Search for the cell housing the specified text and yield its [X, Y] center coordinate. 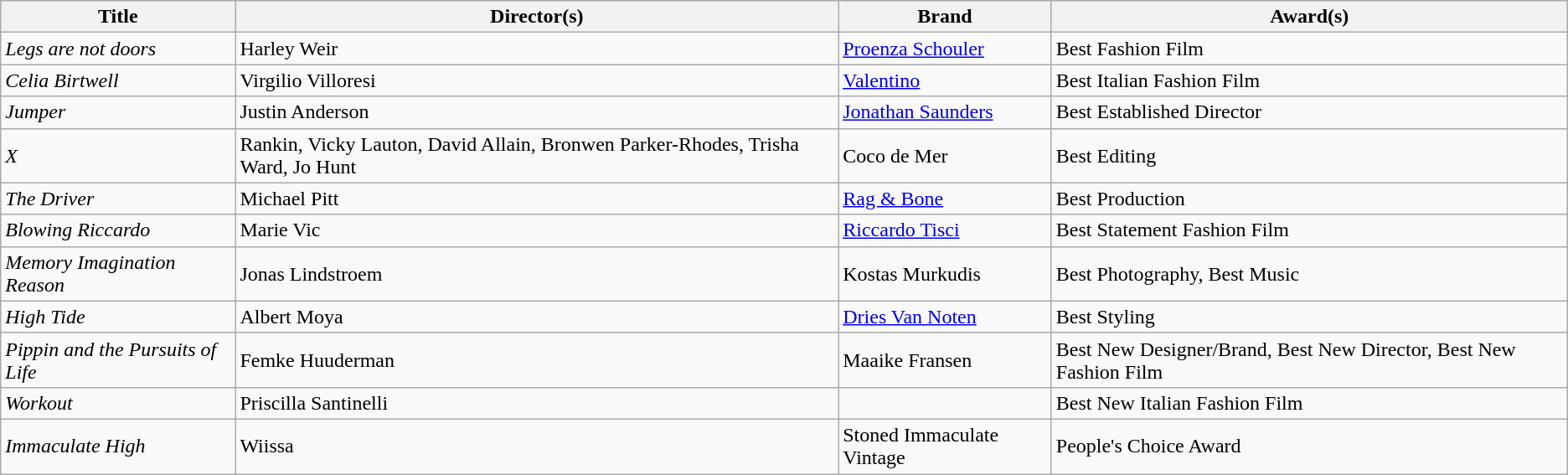
Coco de Mer [945, 156]
Justin Anderson [537, 112]
High Tide [118, 317]
Legs are not doors [118, 49]
Albert Moya [537, 317]
Best Statement Fashion Film [1309, 230]
Best Italian Fashion Film [1309, 80]
Valentino [945, 80]
Blowing Riccardo [118, 230]
Best Production [1309, 199]
Best Styling [1309, 317]
Award(s) [1309, 17]
Virgilio Villoresi [537, 80]
Best Photography, Best Music [1309, 273]
Celia Birtwell [118, 80]
Best Editing [1309, 156]
Brand [945, 17]
Pippin and the Pursuits of Life [118, 360]
Stoned Immaculate Vintage [945, 446]
Femke Huuderman [537, 360]
Riccardo Tisci [945, 230]
Director(s) [537, 17]
Memory Imagination Reason [118, 273]
Wiissa [537, 446]
Best New Italian Fashion Film [1309, 403]
Maaike Fransen [945, 360]
Harley Weir [537, 49]
Best New Designer/Brand, Best New Director, Best New Fashion Film [1309, 360]
Marie Vic [537, 230]
Immaculate High [118, 446]
Workout [118, 403]
Jonas Lindstroem [537, 273]
Rag & Bone [945, 199]
Dries Van Noten [945, 317]
Priscilla Santinelli [537, 403]
Best Fashion Film [1309, 49]
Proenza Schouler [945, 49]
Jumper [118, 112]
Rankin, Vicky Lauton, David Allain, Bronwen Parker-Rhodes, Trisha Ward, Jo Hunt [537, 156]
The Driver [118, 199]
Best Established Director [1309, 112]
X [118, 156]
Title [118, 17]
Kostas Murkudis [945, 273]
People's Choice Award [1309, 446]
Jonathan Saunders [945, 112]
Michael Pitt [537, 199]
